Capture the cell that displays the provided text and extract its [X, Y] central coordinate. 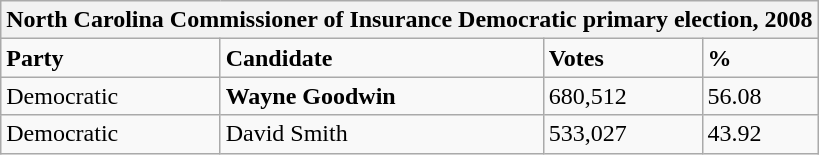
56.08 [760, 96]
680,512 [622, 96]
Candidate [382, 58]
David Smith [382, 134]
Votes [622, 58]
North Carolina Commissioner of Insurance Democratic primary election, 2008 [410, 20]
533,027 [622, 134]
Wayne Goodwin [382, 96]
43.92 [760, 134]
Party [110, 58]
% [760, 58]
